Return the (x, y) coordinate for the center point of the cell that contains the specified text.  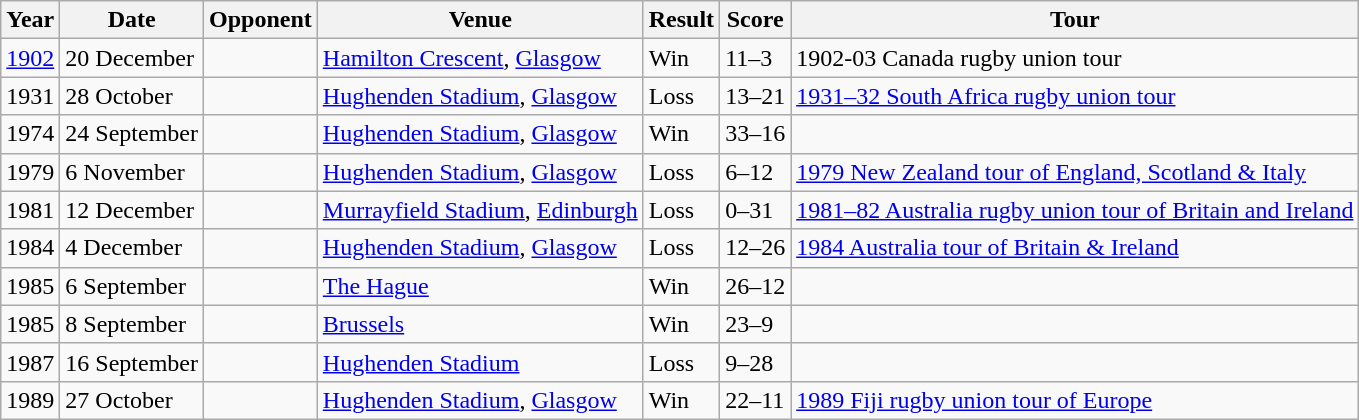
12–26 (756, 248)
23–9 (756, 324)
1981–82 Australia rugby union tour of Britain and Ireland (1075, 210)
Date (132, 20)
Year (30, 20)
12 December (132, 210)
The Hague (480, 286)
1987 (30, 362)
1979 New Zealand tour of England, Scotland & Italy (1075, 172)
13–21 (756, 96)
6 September (132, 286)
1931–32 South Africa rugby union tour (1075, 96)
1984 (30, 248)
6 November (132, 172)
1989 (30, 400)
16 September (132, 362)
11–3 (756, 58)
8 September (132, 324)
0–31 (756, 210)
1974 (30, 134)
27 October (132, 400)
Brussels (480, 324)
6–12 (756, 172)
1902-03 Canada rugby union tour (1075, 58)
Result (681, 20)
28 October (132, 96)
1902 (30, 58)
24 September (132, 134)
Hughenden Stadium (480, 362)
1989 Fiji rugby union tour of Europe (1075, 400)
4 December (132, 248)
1984 Australia tour of Britain & Ireland (1075, 248)
Murrayfield Stadium, Edinburgh (480, 210)
Opponent (261, 20)
22–11 (756, 400)
1931 (30, 96)
Venue (480, 20)
26–12 (756, 286)
33–16 (756, 134)
1981 (30, 210)
Hamilton Crescent, Glasgow (480, 58)
Tour (1075, 20)
1979 (30, 172)
9–28 (756, 362)
20 December (132, 58)
Score (756, 20)
